Identify which cell holds the provided text, then report its [X, Y] central coordinate. 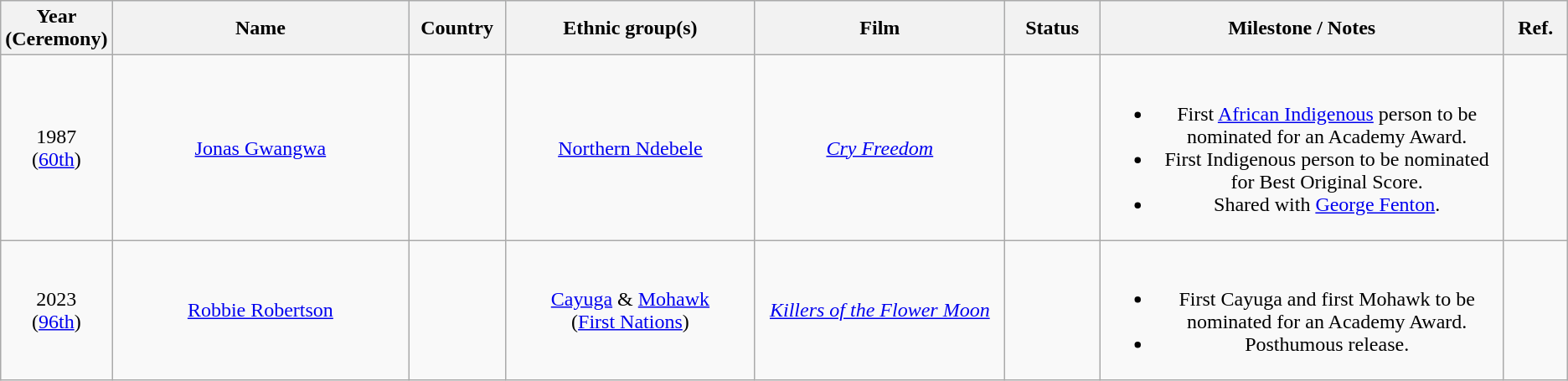
Killers of the Flower Moon [879, 310]
Robbie Robertson [260, 310]
First Cayuga and first Mohawk to be nominated for an Academy Award.Posthumous release. [1302, 310]
Milestone / Notes [1302, 28]
Northern Ndebele [630, 147]
Year(Ceremony) [57, 28]
Ethnic group(s) [630, 28]
Cry Freedom [879, 147]
Film [879, 28]
Country [457, 28]
Name [260, 28]
1987(60th) [57, 147]
Status [1052, 28]
Ref. [1535, 28]
2023(96th) [57, 310]
Cayuga & Mohawk(First Nations) [630, 310]
Jonas Gwangwa [260, 147]
